For the text-containing cell, return its midpoint in (x, y) coordinate format. 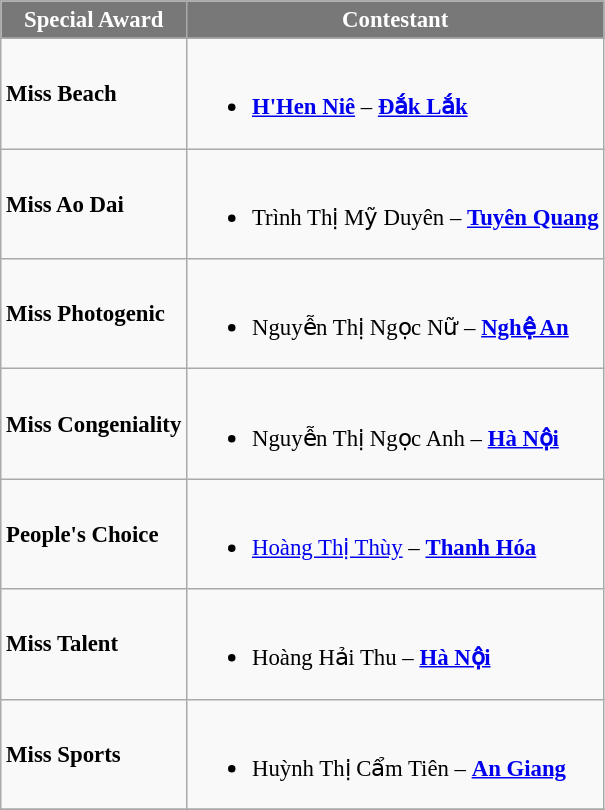
Special Award (94, 20)
Miss Beach (94, 94)
Miss Talent (94, 644)
Huỳnh Thị Cẩm Tiên – An Giang (396, 754)
Hoàng Hải Thu – Hà Nội (396, 644)
Nguyễn Thị Ngọc Anh – Hà Nội (396, 424)
Nguyễn Thị Ngọc Nữ – Nghệ An (396, 314)
People's Choice (94, 534)
H'Hen Niê – Đắk Lắk (396, 94)
Contestant (396, 20)
Miss Photogenic (94, 314)
Hoàng Thị Thùy – Thanh Hóa (396, 534)
Trình Thị Mỹ Duyên – Tuyên Quang (396, 204)
Miss Sports (94, 754)
Miss Ao Dai (94, 204)
Miss Congeniality (94, 424)
